From the cell containing the given text, extract its center point as (X, Y) coordinate. 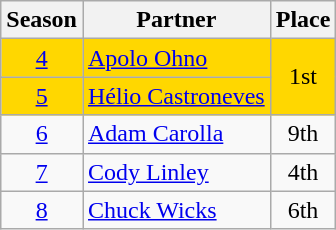
Hélio Castroneves (176, 96)
4 (42, 58)
8 (42, 210)
1st (303, 77)
Cody Linley (176, 172)
6th (303, 210)
Chuck Wicks (176, 210)
5 (42, 96)
Place (303, 20)
6 (42, 134)
Partner (176, 20)
Adam Carolla (176, 134)
7 (42, 172)
Apolo Ohno (176, 58)
9th (303, 134)
4th (303, 172)
Season (42, 20)
